For the text-containing cell, return its midpoint in [x, y] coordinate format. 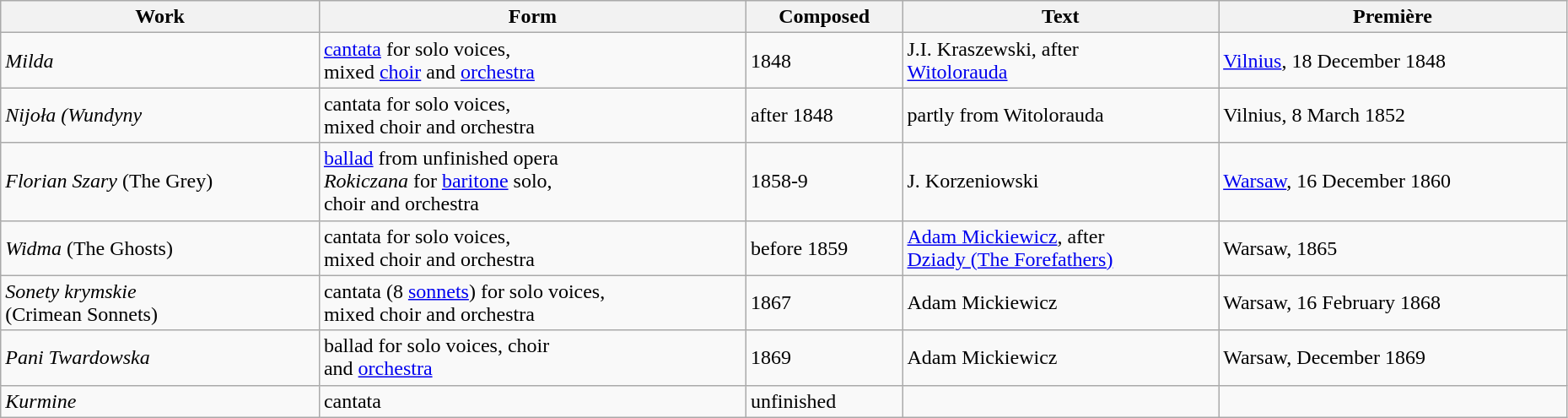
Warsaw, 16 February 1868 [1393, 302]
J. Korzeniowski [1061, 182]
Work [160, 17]
Adam Mickiewicz, afterDziady (The Forefathers) [1061, 248]
Vilnius, 18 December 1848 [1393, 61]
1869 [824, 358]
ballad for solo voices, choirand orchestra [532, 358]
Widma (The Ghosts) [160, 248]
Nijoła (Wundyny [160, 115]
J.I. Kraszewski, afterWitolorauda [1061, 61]
cantata [532, 401]
before 1859 [824, 248]
Milda [160, 61]
Vilnius, 8 March 1852 [1393, 115]
Text [1061, 17]
Première [1393, 17]
Pani Twardowska [160, 358]
1867 [824, 302]
Form [532, 17]
Warsaw, 1865 [1393, 248]
cantata (8 sonnets) for solo voices,mixed choir and orchestra [532, 302]
Warsaw, December 1869 [1393, 358]
Sonety krymskie(Crimean Sonnets) [160, 302]
Kurmine [160, 401]
unfinished [824, 401]
1858-9 [824, 182]
ballad from unfinished operaRokiczana for baritone solo,choir and orchestra [532, 182]
Florian Szary (The Grey) [160, 182]
Warsaw, 16 December 1860 [1393, 182]
1848 [824, 61]
Composed [824, 17]
partly from Witolorauda [1061, 115]
after 1848 [824, 115]
